Extract the (x, y) coordinate from the center of the cell holding the provided text.  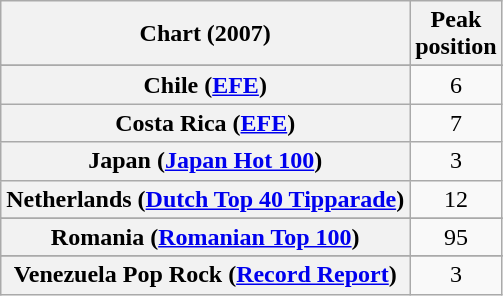
Venezuela Pop Rock (Record Report) (206, 275)
Romania (Romanian Top 100) (206, 237)
12 (456, 199)
Japan (Japan Hot 100) (206, 161)
Chile (EFE) (206, 85)
Peakposition (456, 34)
6 (456, 85)
95 (456, 237)
Costa Rica (EFE) (206, 123)
Chart (2007) (206, 34)
7 (456, 123)
Netherlands (Dutch Top 40 Tipparade) (206, 199)
